Provide the [x, y] coordinate of the cell's center where the given text is located.  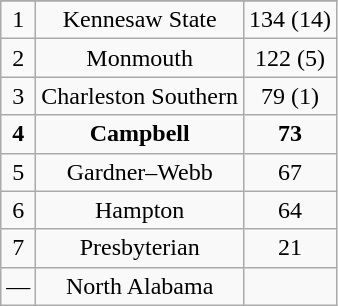
1 [18, 20]
79 (1) [290, 96]
122 (5) [290, 58]
Charleston Southern [140, 96]
3 [18, 96]
Presbyterian [140, 248]
North Alabama [140, 286]
6 [18, 210]
— [18, 286]
2 [18, 58]
134 (14) [290, 20]
67 [290, 172]
Monmouth [140, 58]
73 [290, 134]
4 [18, 134]
Hampton [140, 210]
Gardner–Webb [140, 172]
5 [18, 172]
21 [290, 248]
7 [18, 248]
64 [290, 210]
Campbell [140, 134]
Kennesaw State [140, 20]
